Pinpoint the cell where the given text exists, returning its [x, y] midpoint coordinate. 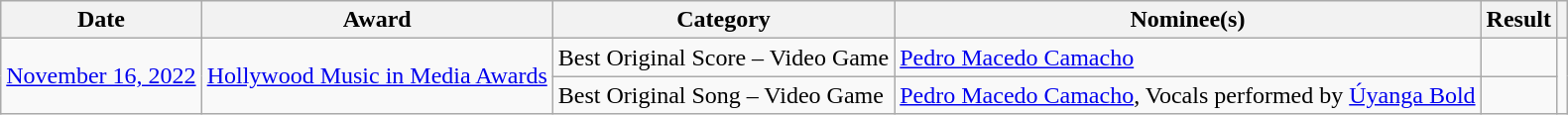
Best Original Score – Video Game [723, 57]
Pedro Macedo Camacho, Vocals performed by Úyanga Bold [1188, 95]
Award [377, 20]
Nominee(s) [1188, 20]
Result [1518, 20]
Hollywood Music in Media Awards [377, 76]
November 16, 2022 [101, 76]
Best Original Song – Video Game [723, 95]
Category [723, 20]
Pedro Macedo Camacho [1188, 57]
Date [101, 20]
